For the text-containing cell, return its midpoint in (X, Y) coordinate format. 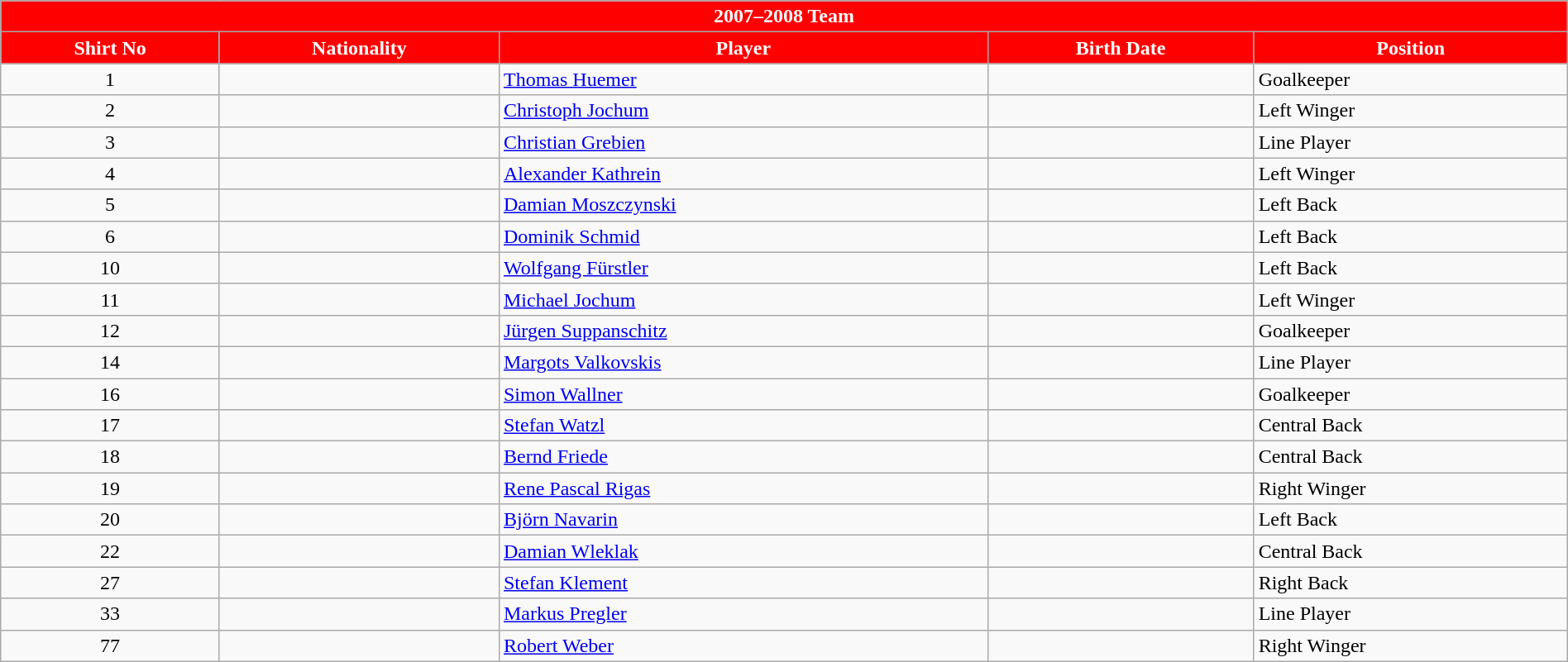
Michael Jochum (743, 299)
Thomas Huemer (743, 79)
Rene Pascal Rigas (743, 488)
Player (743, 48)
11 (111, 299)
17 (111, 426)
Right Back (1411, 583)
33 (111, 614)
5 (111, 205)
1 (111, 79)
19 (111, 488)
18 (111, 457)
Shirt No (111, 48)
20 (111, 520)
27 (111, 583)
Damian Wleklak (743, 551)
12 (111, 331)
Alexander Kathrein (743, 174)
Christian Grebien (743, 142)
Dominik Schmid (743, 236)
22 (111, 551)
2007–2008 Team (784, 17)
14 (111, 362)
10 (111, 268)
Björn Navarin (743, 520)
Christoph Jochum (743, 111)
Jürgen Suppanschitz (743, 331)
77 (111, 645)
2 (111, 111)
Stefan Watzl (743, 426)
Birth Date (1121, 48)
Robert Weber (743, 645)
Damian Moszczynski (743, 205)
Markus Pregler (743, 614)
Wolfgang Fürstler (743, 268)
Bernd Friede (743, 457)
Simon Wallner (743, 394)
Margots Valkovskis (743, 362)
3 (111, 142)
4 (111, 174)
16 (111, 394)
Stefan Klement (743, 583)
Nationality (359, 48)
Position (1411, 48)
6 (111, 236)
